For the text-containing cell, return its midpoint in (x, y) coordinate format. 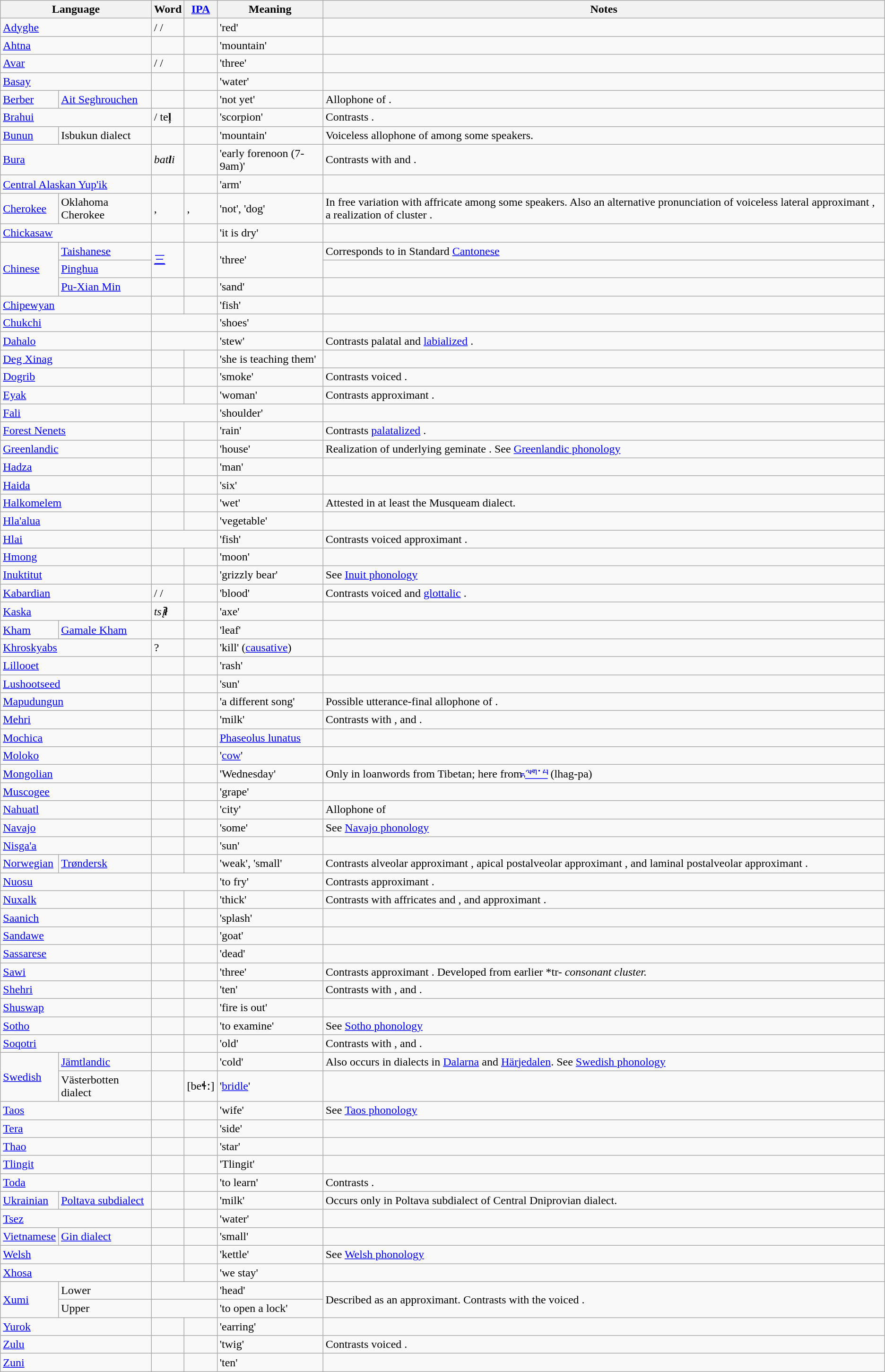
Greenlandic (76, 449)
'old' (270, 1044)
'we stay' (270, 1273)
Basay (76, 81)
'cow' (270, 756)
Eyak (76, 395)
'earring' (270, 1327)
'cold' (270, 1062)
Isbukun dialect (105, 135)
Tera (76, 1128)
'small' (270, 1236)
Sawi (76, 972)
Khroskyabs (76, 647)
Sassarese (76, 953)
Toda (76, 1182)
Oklahoma Cherokee (105, 208)
Taishanese (105, 251)
Language (76, 9)
Sandawe (76, 935)
Chipewyan (76, 305)
'not', 'dog' (270, 208)
Avar (76, 63)
Contrasts palatalized . (604, 431)
三 (168, 260)
'to fry' (270, 882)
Chukchi (76, 323)
Bura (76, 160)
Halkomelem (76, 503)
Ait Seghrouchen (105, 99)
Bunun (29, 135)
Lillooet (76, 665)
Corresponds to in Standard Cantonese (604, 251)
'moon' (270, 557)
Also occurs in dialects in Dalarna and Härjedalen. See Swedish phonology (604, 1062)
Sotho (76, 1026)
Adyghe (76, 27)
Nisga'a (76, 846)
Voiceless allophone of among some speakers. (604, 135)
'wet' (270, 503)
Contrasts voiced and glottalic . (604, 593)
Shuswap (76, 1008)
'blood' (270, 593)
Mapudungun (76, 702)
IPA (200, 9)
Haida (76, 485)
Berber (29, 99)
'a different song' (270, 702)
Swedish (29, 1077)
'sand' (270, 287)
Fali (76, 413)
Chickasaw (76, 233)
Trøndersk (105, 864)
Meaning (270, 9)
Chinese (29, 269)
Only in loanwords from Tibetan; here from ལྷག་པ (lhag-pa) (604, 774)
See Inuit phonology (604, 575)
'vegetable' (270, 521)
'thick' (270, 900)
Taos (76, 1110)
'shoes' (270, 323)
'dead' (270, 953)
Allophone of (604, 810)
Nahuatl (76, 810)
Cherokee (29, 208)
Västerbotten dialect (105, 1086)
Soqotri (76, 1044)
Shehri (76, 990)
Attested in at least the Musqueam dialect. (604, 503)
Occurs only in Poltava subdialect of Central Dniprovian dialect. (604, 1200)
batli (168, 160)
Contrasts palatal and labialized . (604, 341)
'goat' (270, 935)
'leaf' (270, 629)
'shoulder' (270, 413)
Saanich (76, 918)
Notes (604, 9)
'side' (270, 1128)
Tsez (76, 1218)
'early forenoon (7-9am)' (270, 160)
See Navajo phonology (604, 828)
Inuktitut (76, 575)
'scorpion' (270, 117)
'six' (270, 485)
'smoke' (270, 377)
'twig' (270, 1345)
'woman' (270, 395)
Upper (105, 1309)
Thao (76, 1146)
Jämtlandic (105, 1062)
Lower (105, 1291)
'man' (270, 467)
Kaska (76, 612)
Moloko (76, 756)
See Welsh phonology (604, 1254)
[beɬː] (200, 1086)
Hla'alua (76, 521)
'rash' (270, 665)
Gin dialect (105, 1236)
Hadza (76, 467)
Hlai (76, 539)
Contrasts alveolar approximant , apical postalveolar approximant , and laminal postalveolar approximant . (604, 864)
Described as an approximant. Contrasts with the voiced . (604, 1300)
'city' (270, 810)
'red' (270, 27)
Nuosu (76, 882)
Central Alaskan Yup'ik (76, 184)
Possible utterance-final allophone of . (604, 702)
Brahui (76, 117)
'head' (270, 1291)
'weak', 'small' (270, 864)
'grape' (270, 792)
'house' (270, 449)
Lushootseed (76, 683)
Gamale Kham (105, 629)
Xhosa (76, 1273)
Poltava subdialect (105, 1200)
Muscogee (76, 792)
Deg Xinag (76, 359)
Contrasts with affricates and , and approximant . (604, 900)
'to open a lock' (270, 1309)
Pu-Xian Min (105, 287)
'arm' (270, 184)
'it is dry' (270, 233)
'Tlingit' (270, 1164)
'splash' (270, 918)
In free variation with affricate among some speakers. Also an alternative pronunciation of voiceless lateral approximant , a realization of cluster . (604, 208)
Contrasts voiced approximant . (604, 539)
Dogrib (76, 377)
Zuni (76, 1363)
Contrasts approximant . Developed from earlier *tr- consonant cluster. (604, 972)
'she is teaching them' (270, 359)
Word (168, 9)
Zulu (76, 1345)
'kettle' (270, 1254)
Norwegian (29, 864)
/ teļ (168, 117)
Tlingit (76, 1164)
Allophone of . (604, 99)
Xumi (29, 1300)
Mochica (76, 738)
See Taos phonology (604, 1110)
Yurok (76, 1327)
'wife' (270, 1110)
'some' (270, 828)
'to examine' (270, 1026)
'not yet' (270, 99)
Welsh (76, 1254)
Navajo (76, 828)
Realization of underlying geminate . See Greenlandic phonology (604, 449)
tsį̄ł (168, 612)
Dahalo (76, 341)
'kill' (causative) (270, 647)
Forest Nenets (76, 431)
Nuxalk (76, 900)
? (168, 647)
'fire is out' (270, 1008)
'axe' (270, 612)
Phaseolus lunatus (270, 738)
Contrasts with and . (604, 160)
'stew' (270, 341)
Mehri (76, 720)
Hmong (76, 557)
'star' (270, 1146)
Kabardian (76, 593)
See Sotho phonology (604, 1026)
'rain' (270, 431)
'grizzly bear' (270, 575)
'to learn' (270, 1182)
Mongolian (76, 774)
Ukrainian (29, 1200)
Ahtna (76, 45)
'Wednesday' (270, 774)
Pinghua (105, 269)
Vietnamese (29, 1236)
Kham (29, 629)
'bridle' (270, 1086)
